Output the [x, y] coordinate of the center of the cell containing the given text.  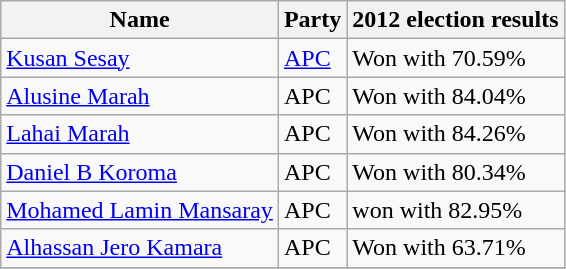
Won with 84.26% [456, 134]
Alusine Marah [140, 96]
Won with 80.34% [456, 172]
won with 82.95% [456, 210]
Mohamed Lamin Mansaray [140, 210]
Party [312, 20]
Won with 84.04% [456, 96]
Lahai Marah [140, 134]
Kusan Sesay [140, 58]
Won with 63.71% [456, 248]
Alhassan Jero Kamara [140, 248]
Name [140, 20]
Daniel B Koroma [140, 172]
2012 election results [456, 20]
Won with 70.59% [456, 58]
